Extract the (X, Y) coordinate from the center of the cell holding the provided text.  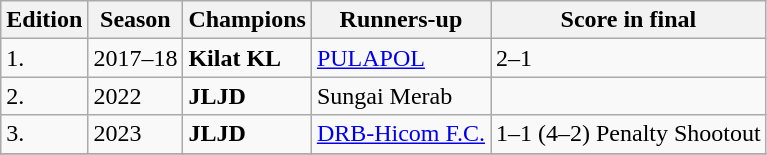
2. (44, 96)
Champions (247, 20)
Score in final (628, 20)
Kilat KL (247, 58)
1–1 (4–2) Penalty Shootout (628, 134)
Runners-up (400, 20)
1. (44, 58)
2022 (136, 96)
Sungai Merab (400, 96)
2023 (136, 134)
2–1 (628, 58)
2017–18 (136, 58)
Edition (44, 20)
PULAPOL (400, 58)
Season (136, 20)
3. (44, 134)
DRB-Hicom F.C. (400, 134)
